Extract the (X, Y) coordinate from the center of the cell holding the provided text.  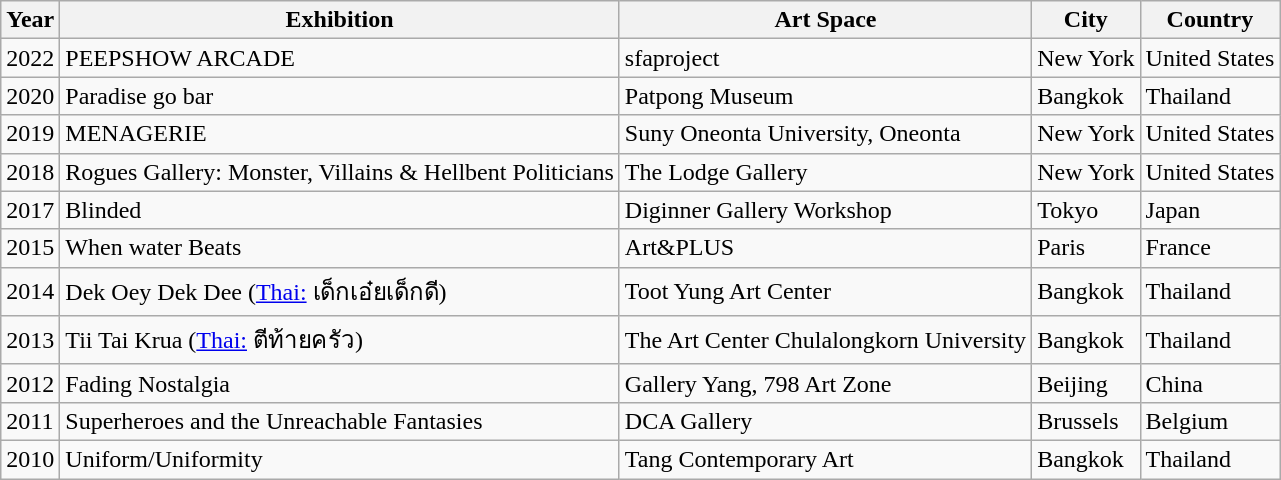
Art Space (825, 20)
Paradise go bar (340, 96)
MENAGERIE (340, 134)
DCA Gallery (825, 421)
Suny Oneonta University, Oneonta (825, 134)
2020 (30, 96)
City (1086, 20)
Uniform/Uniformity (340, 459)
PEEPSHOW ARCADE (340, 58)
Tang Contemporary Art (825, 459)
Superheroes and the Unreachable Fantasies (340, 421)
Paris (1086, 248)
2013 (30, 340)
Gallery Yang, 798 Art Zone (825, 383)
2014 (30, 292)
Year (30, 20)
Art&PLUS (825, 248)
Tii Tai Krua (Thai: ตีท้ายครัว) (340, 340)
Brussels (1086, 421)
Beijing (1086, 383)
Belgium (1210, 421)
When water Beats (340, 248)
Exhibition (340, 20)
Fading Nostalgia (340, 383)
2011 (30, 421)
2010 (30, 459)
The Lodge Gallery (825, 172)
2022 (30, 58)
Toot Yung Art Center (825, 292)
2019 (30, 134)
sfaproject (825, 58)
Rogues Gallery: Monster, Villains & Hellbent Politicians (340, 172)
2012 (30, 383)
Country (1210, 20)
Blinded (340, 210)
Diginner Gallery Workshop (825, 210)
Tokyo (1086, 210)
Japan (1210, 210)
2018 (30, 172)
China (1210, 383)
Patpong Museum (825, 96)
France (1210, 248)
2015 (30, 248)
2017 (30, 210)
The Art Center Chulalongkorn University (825, 340)
Dek Oey Dek Dee (Thai: เด็กเอ๋ยเด็กดี) (340, 292)
